Scan for the cell matching the given text and deliver its [X, Y] coordinate at center. 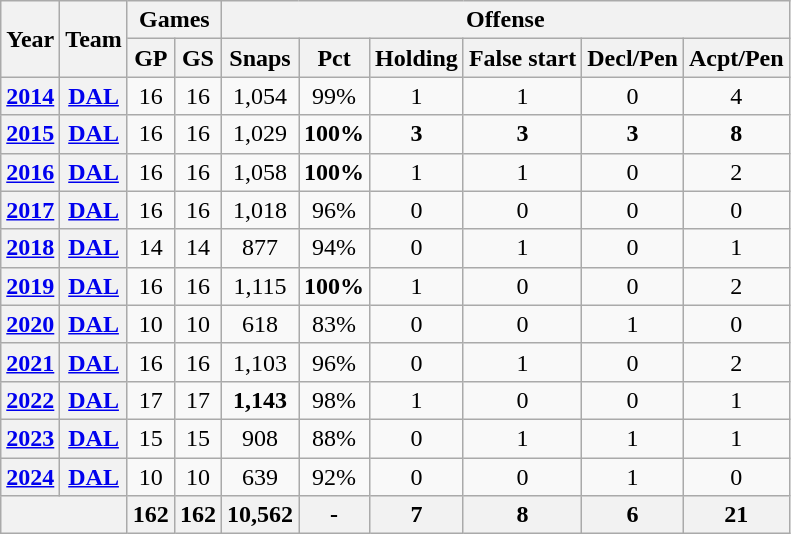
1,029 [260, 134]
2019 [30, 286]
2020 [30, 324]
GP [150, 58]
1,115 [260, 286]
639 [260, 477]
2023 [30, 438]
2018 [30, 248]
88% [334, 438]
1,054 [260, 96]
Games [174, 20]
Decl/Pen [633, 58]
1,018 [260, 210]
Year [30, 39]
4 [736, 96]
21 [736, 515]
Holding [417, 58]
10,562 [260, 515]
83% [334, 324]
2024 [30, 477]
Pct [334, 58]
1,058 [260, 172]
2016 [30, 172]
- [334, 515]
2017 [30, 210]
92% [334, 477]
94% [334, 248]
Acpt/Pen [736, 58]
1,143 [260, 400]
7 [417, 515]
98% [334, 400]
Offense [505, 20]
2021 [30, 362]
1,103 [260, 362]
2014 [30, 96]
6 [633, 515]
877 [260, 248]
618 [260, 324]
False start [522, 58]
GS [198, 58]
99% [334, 96]
2022 [30, 400]
908 [260, 438]
2015 [30, 134]
Team [94, 39]
Snaps [260, 58]
